Extract the (X, Y) coordinate from the center of the cell holding the provided text.  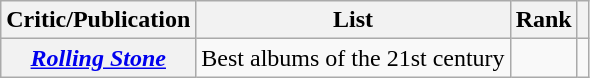
List (353, 20)
Rolling Stone (98, 58)
Critic/Publication (98, 20)
Rank (544, 20)
Best albums of the 21st century (353, 58)
